Return the (x, y) coordinate for the center point of the cell that contains the specified text.  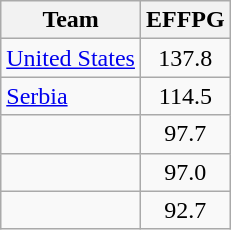
114.5 (185, 96)
United States (71, 58)
97.0 (185, 172)
97.7 (185, 134)
137.8 (185, 58)
92.7 (185, 210)
EFFPG (185, 20)
Serbia (71, 96)
Team (71, 20)
